Pinpoint the cell where the given text exists, returning its (x, y) midpoint coordinate. 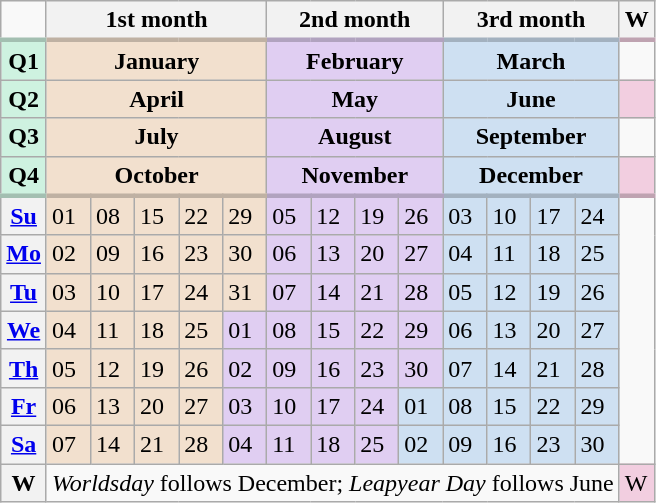
May (355, 99)
We (24, 330)
March (531, 60)
April (156, 99)
November (355, 176)
Tu (24, 292)
1st month (156, 21)
2nd month (355, 21)
Sa (24, 444)
Q1 (24, 60)
January (156, 60)
Su (24, 216)
3rd month (531, 21)
Worldsday follows December; Leapyear Day follows June (332, 483)
September (531, 137)
Mo (24, 254)
July (156, 137)
Q2 (24, 99)
Fr (24, 406)
Th (24, 368)
August (355, 137)
December (531, 176)
June (531, 99)
Q3 (24, 137)
February (355, 60)
Q4 (24, 176)
31 (245, 292)
October (156, 176)
